Find where the given text appears and provide that cell's center as [X, Y] coordinate. 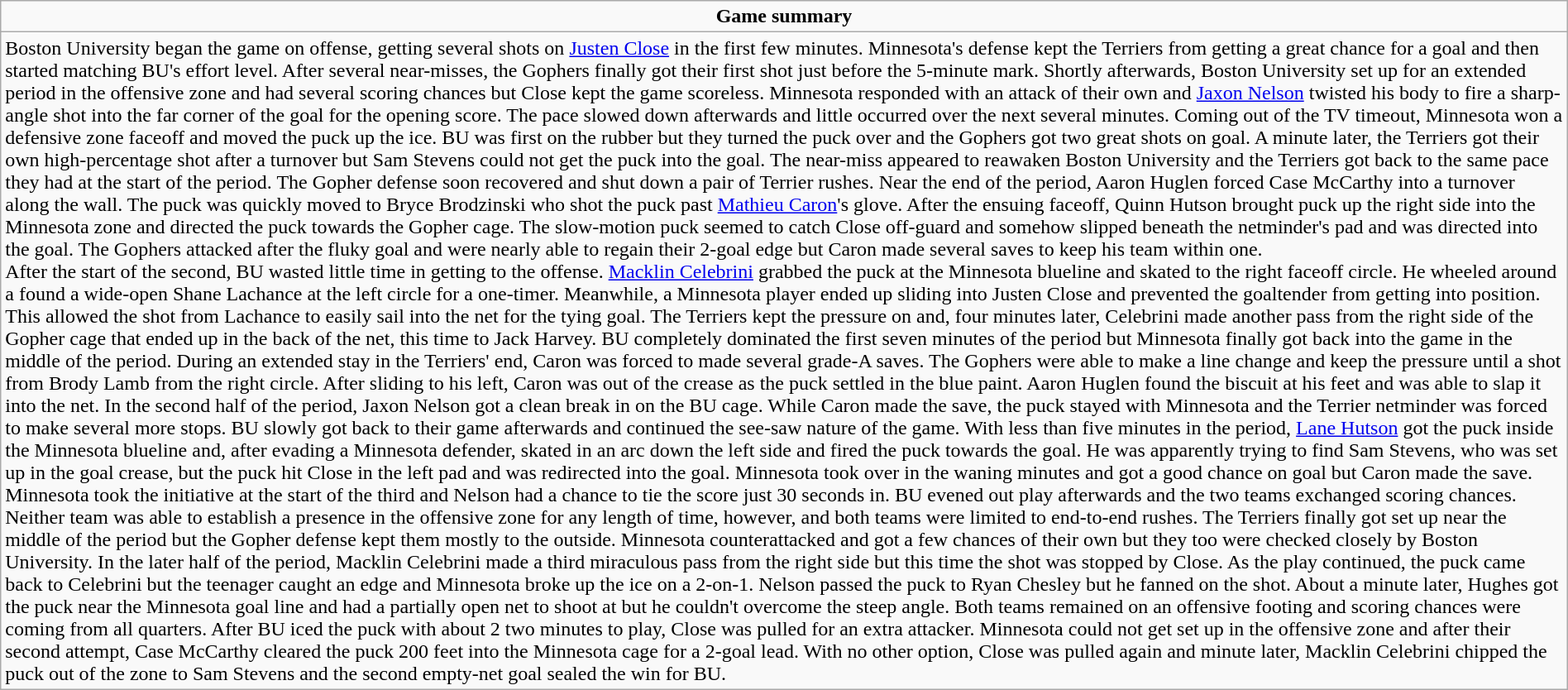
Game summary [784, 17]
